Detect which cell encompasses the target text, then output its [x, y] center coordinate. 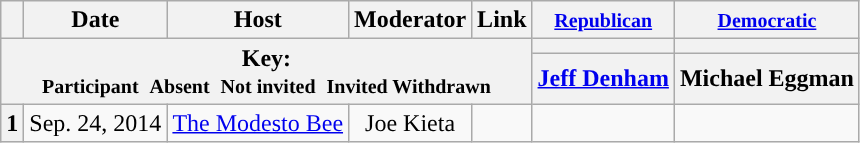
Host [258, 20]
Jeff Denham [603, 78]
Joe Kieta [410, 123]
Date [96, 20]
Link [502, 20]
1 [12, 123]
Key: Participant Absent Not invited Invited Withdrawn [266, 72]
Democratic [766, 20]
Moderator [410, 20]
The Modesto Bee [258, 123]
Michael Eggman [766, 78]
Republican [603, 20]
Sep. 24, 2014 [96, 123]
